Return the (X, Y) coordinate for the center point of the cell that contains the specified text.  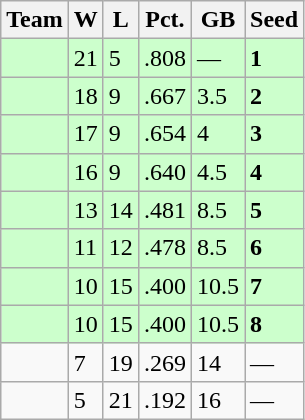
Pct. (164, 20)
18 (86, 96)
6 (274, 248)
11 (86, 248)
.269 (164, 362)
.808 (164, 58)
1 (274, 58)
W (86, 20)
L (120, 20)
13 (86, 210)
3.5 (218, 96)
.481 (164, 210)
19 (120, 362)
.478 (164, 248)
Team (35, 20)
12 (120, 248)
.654 (164, 134)
17 (86, 134)
2 (274, 96)
.640 (164, 172)
3 (274, 134)
.667 (164, 96)
4.5 (218, 172)
Seed (274, 20)
.192 (164, 400)
GB (218, 20)
8 (274, 324)
